Search for the cell housing the specified text and yield its [x, y] center coordinate. 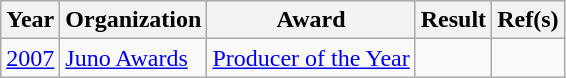
Organization [134, 20]
Producer of the Year [311, 58]
Result [453, 20]
Ref(s) [528, 20]
Award [311, 20]
Year [30, 20]
Juno Awards [134, 58]
2007 [30, 58]
